Provide the (x, y) coordinate of the cell's center where the given text is located.  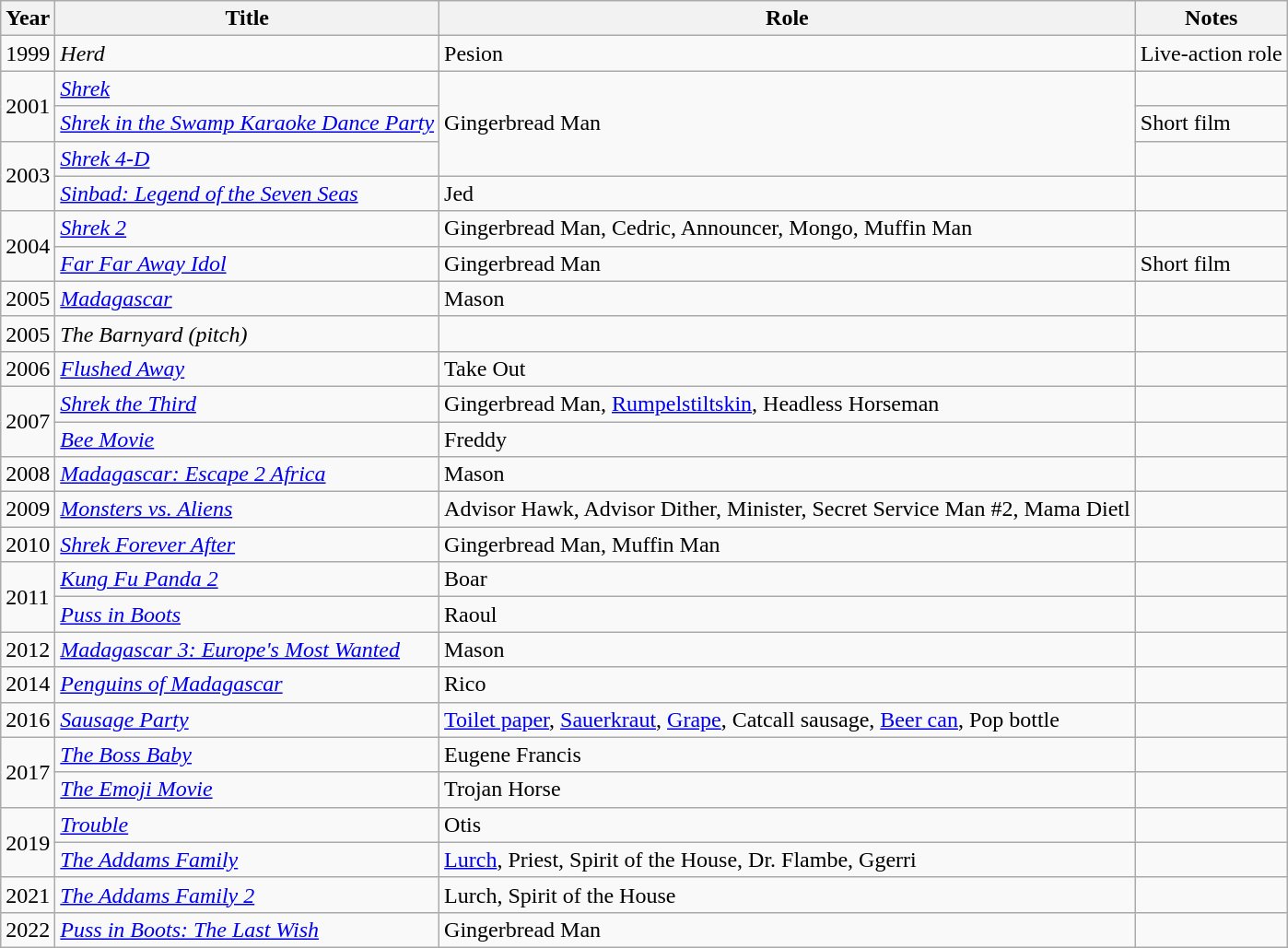
2010 (28, 544)
2003 (28, 176)
The Emoji Movie (247, 790)
Pesion (788, 53)
Advisor Hawk, Advisor Dither, Minister, Secret Service Man #2, Mama Dietl (788, 509)
Toilet paper, Sauerkraut, Grape, Catcall sausage, Beer can, Pop bottle (788, 720)
Sinbad: Legend of the Seven Seas (247, 193)
1999 (28, 53)
Sausage Party (247, 720)
2012 (28, 650)
Penguins of Madagascar (247, 685)
Gingerbread Man, Cedric, Announcer, Mongo, Muffin Man (788, 228)
Far Far Away Idol (247, 263)
Madagascar: Escape 2 Africa (247, 474)
Lurch, Spirit of the House (788, 895)
Live-action role (1211, 53)
Eugene Francis (788, 755)
Title (247, 18)
2006 (28, 369)
2019 (28, 842)
Shrek in the Swamp Karaoke Dance Party (247, 123)
2021 (28, 895)
Notes (1211, 18)
2022 (28, 930)
Bee Movie (247, 439)
Kung Fu Panda 2 (247, 579)
Gingerbread Man, Muffin Man (788, 544)
Otis (788, 825)
The Boss Baby (247, 755)
Monsters vs. Aliens (247, 509)
The Addams Family (247, 860)
2011 (28, 597)
2008 (28, 474)
Year (28, 18)
Madagascar 3: Europe's Most Wanted (247, 650)
Madagascar (247, 298)
2001 (28, 106)
Shrek 4-D (247, 158)
Trouble (247, 825)
Take Out (788, 369)
Raoul (788, 614)
Gingerbread Man, Rumpelstiltskin, Headless Horseman (788, 404)
Rico (788, 685)
Freddy (788, 439)
Trojan Horse (788, 790)
Shrek the Third (247, 404)
2016 (28, 720)
2007 (28, 421)
Shrek (247, 88)
Jed (788, 193)
2009 (28, 509)
2014 (28, 685)
2004 (28, 246)
Puss in Boots: The Last Wish (247, 930)
Flushed Away (247, 369)
2017 (28, 772)
Boar (788, 579)
Herd (247, 53)
Role (788, 18)
The Addams Family 2 (247, 895)
Shrek 2 (247, 228)
Shrek Forever After (247, 544)
The Barnyard (pitch) (247, 334)
Puss in Boots (247, 614)
Lurch, Priest, Spirit of the House, Dr. Flambe, Ggerri (788, 860)
